Find where the given text appears and provide that cell's center as [x, y] coordinate. 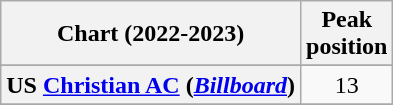
13 [347, 85]
Chart (2022-2023) [151, 34]
Peak position [347, 34]
US Christian AC (Billboard) [151, 85]
